Locate the cell with the specified text and output its [X, Y] center coordinate. 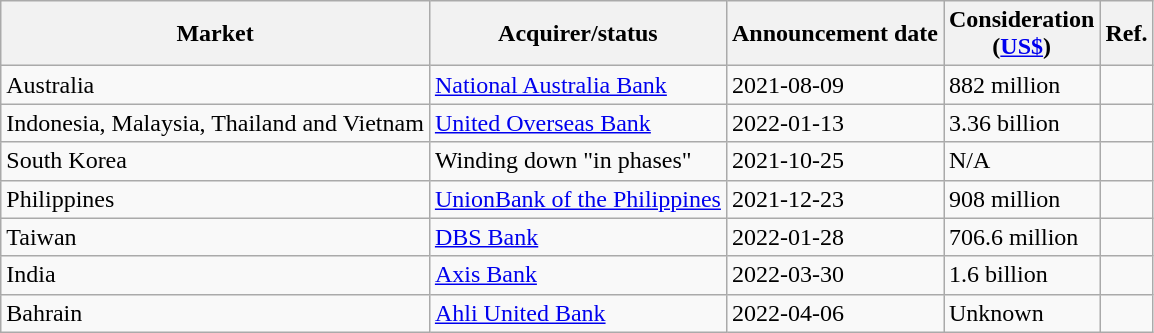
Philippines [216, 199]
Axis Bank [578, 275]
Unknown [1022, 313]
Market [216, 34]
India [216, 275]
Ref. [1126, 34]
2022-03-30 [834, 275]
Taiwan [216, 237]
2021-10-25 [834, 161]
Ahli United Bank [578, 313]
Bahrain [216, 313]
2022-04-06 [834, 313]
2022-01-28 [834, 237]
Indonesia, Malaysia, Thailand and Vietnam [216, 123]
2021-12-23 [834, 199]
Winding down "in phases" [578, 161]
706.6 million [1022, 237]
Announcement date [834, 34]
Consideration(US$) [1022, 34]
Australia [216, 85]
908 million [1022, 199]
1.6 billion [1022, 275]
N/A [1022, 161]
United Overseas Bank [578, 123]
UnionBank of the Philippines [578, 199]
2022-01-13 [834, 123]
DBS Bank [578, 237]
Acquirer/status [578, 34]
2021-08-09 [834, 85]
South Korea [216, 161]
National Australia Bank [578, 85]
882 million [1022, 85]
3.36 billion [1022, 123]
